Return the (x, y) coordinate for the center point of the cell that contains the specified text.  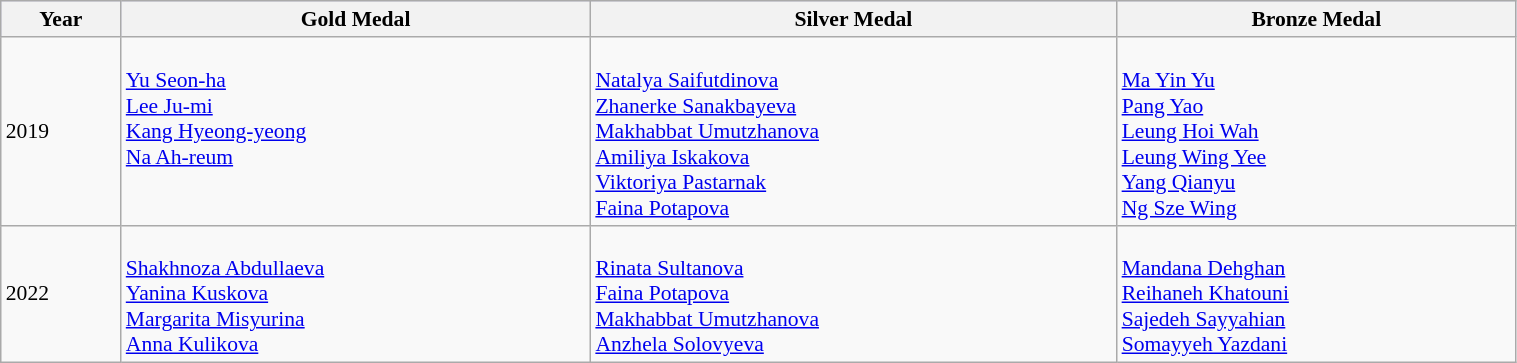
Silver Medal (853, 19)
Yu Seon-haLee Ju-miKang Hyeong-yeongNa Ah-reum (356, 132)
Natalya SaifutdinovaZhanerke SanakbayevaMakhabbat UmutzhanovaAmiliya IskakovaViktoriya PastarnakFaina Potapova (853, 132)
Year (61, 19)
2019 (61, 132)
2022 (61, 294)
Shakhnoza AbdullaevaYanina KuskovaMargarita MisyurinaAnna Kulikova (356, 294)
Ma Yin YuPang YaoLeung Hoi WahLeung Wing YeeYang QianyuNg Sze Wing (1316, 132)
Gold Medal (356, 19)
Bronze Medal (1316, 19)
Rinata SultanovaFaina PotapovaMakhabbat UmutzhanovaAnzhela Solovyeva (853, 294)
Mandana DehghanReihaneh KhatouniSajedeh SayyahianSomayyeh Yazdani (1316, 294)
